Return [X, Y] of the center of cell containing provided text 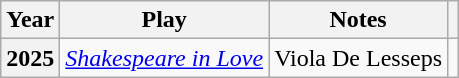
Play [164, 20]
Shakespeare in Love [164, 58]
Notes [358, 20]
Viola De Lesseps [358, 58]
Year [30, 20]
2025 [30, 58]
